Capture the cell that displays the provided text and extract its (x, y) central coordinate. 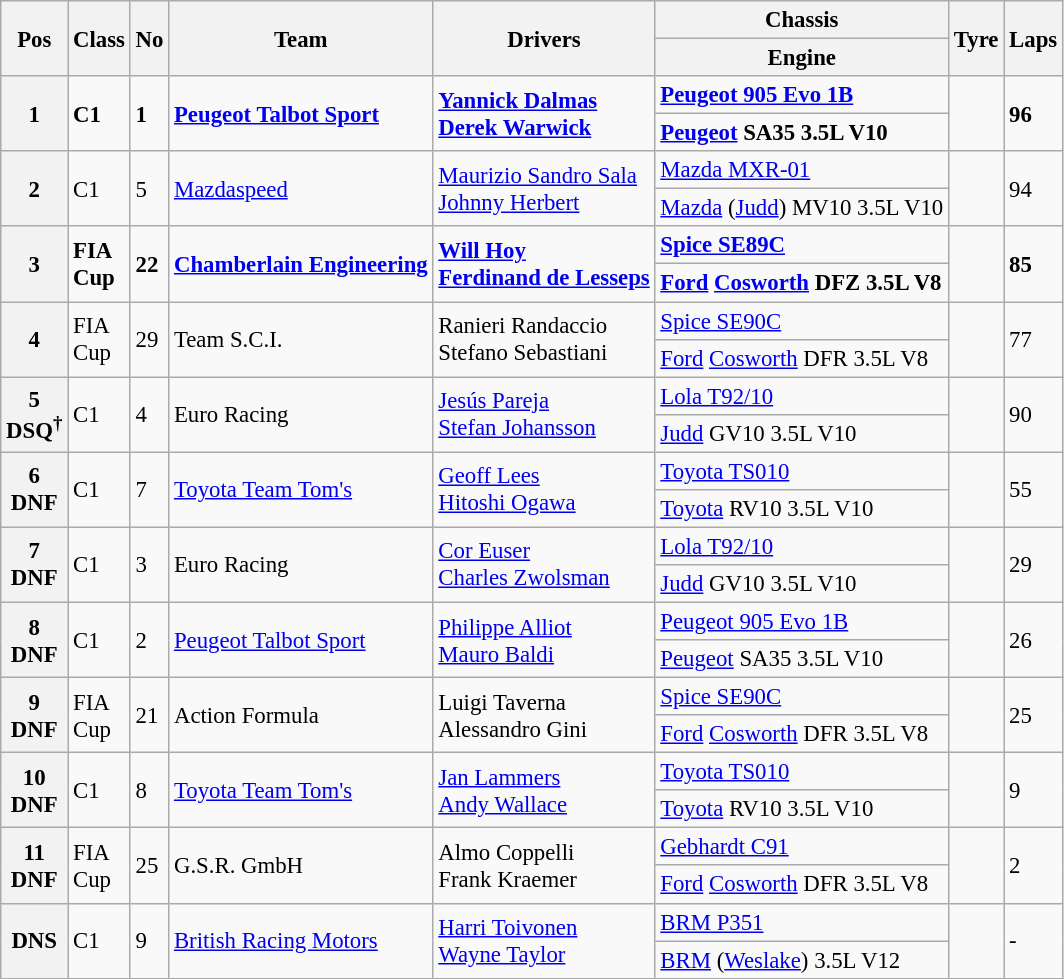
Geoff Lees Hitoshi Ogawa (544, 490)
Philippe Alliot Mauro Baldi (544, 640)
85 (1034, 264)
DNS (34, 940)
8 (149, 790)
Almo Coppelli Frank Kraemer (544, 866)
British Racing Motors (301, 940)
Mazdaspeed (301, 188)
Class (100, 38)
Team S.C.I. (301, 340)
7 (149, 490)
22 (149, 264)
Chassis (802, 20)
21 (149, 716)
77 (1034, 340)
No (149, 38)
Spice SE89C (802, 245)
Tyre (976, 38)
- (1034, 940)
Laps (1034, 38)
G.S.R. GmbH (301, 866)
Jan Lammers Andy Wallace (544, 790)
Maurizio Sandro Sala Johnny Herbert (544, 188)
Engine (802, 58)
Ranieri Randaccio Stefano Sebastiani (544, 340)
BRM (Weslake) 3.5L V12 (802, 960)
Action Formula (301, 716)
Chamberlain Engineering (301, 264)
Mazda (Judd) MV10 3.5L V10 (802, 208)
5DSQ† (34, 414)
Luigi Taverna Alessandro Gini (544, 716)
Gebhardt C91 (802, 847)
Drivers (544, 38)
Cor Euser Charles Zwolsman (544, 564)
6DNF (34, 490)
94 (1034, 188)
55 (1034, 490)
26 (1034, 640)
90 (1034, 414)
BRM P351 (802, 922)
Jesús Pareja Stefan Johansson (544, 414)
9DNF (34, 716)
10DNF (34, 790)
Harri Toivonen Wayne Taylor (544, 940)
Ford Cosworth DFZ 3.5L V8 (802, 283)
96 (1034, 114)
Mazda MXR-01 (802, 170)
Team (301, 38)
7DNF (34, 564)
11DNF (34, 866)
5 (149, 188)
Pos (34, 38)
Yannick Dalmas Derek Warwick (544, 114)
8DNF (34, 640)
Will Hoy Ferdinand de Lesseps (544, 264)
